For the text-containing cell, return its midpoint in (X, Y) coordinate format. 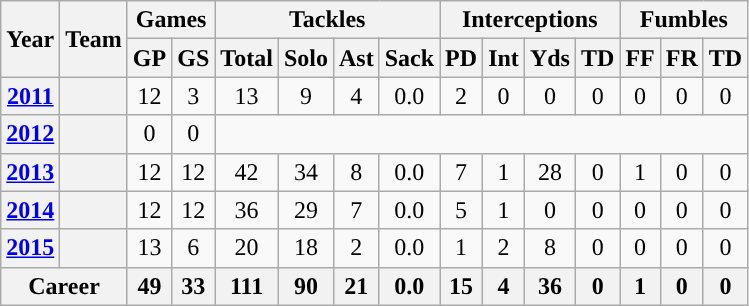
21 (356, 286)
Career (64, 286)
20 (247, 248)
42 (247, 172)
2014 (30, 210)
9 (306, 96)
49 (149, 286)
Total (247, 58)
Solo (306, 58)
Fumbles (684, 20)
FF (640, 58)
5 (462, 210)
Year (30, 39)
GP (149, 58)
Tackles (328, 20)
Sack (409, 58)
2012 (30, 134)
111 (247, 286)
34 (306, 172)
90 (306, 286)
28 (550, 172)
PD (462, 58)
2015 (30, 248)
18 (306, 248)
FR (682, 58)
33 (194, 286)
29 (306, 210)
2013 (30, 172)
15 (462, 286)
Yds (550, 58)
Team (94, 39)
Interceptions (530, 20)
2011 (30, 96)
3 (194, 96)
GS (194, 58)
Ast (356, 58)
Games (170, 20)
6 (194, 248)
Int (504, 58)
